Capture the cell that displays the provided text and extract its (X, Y) central coordinate. 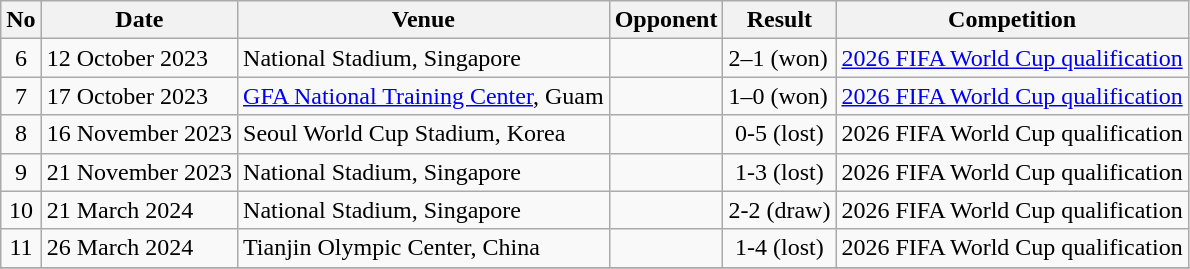
17 October 2023 (139, 96)
0-5 (lost) (780, 134)
7 (21, 96)
16 November 2023 (139, 134)
26 March 2024 (139, 248)
Venue (424, 20)
11 (21, 248)
GFA National Training Center, Guam (424, 96)
21 November 2023 (139, 172)
2–1 (won) (780, 58)
21 March 2024 (139, 210)
Date (139, 20)
6 (21, 58)
10 (21, 210)
9 (21, 172)
No (21, 20)
Seoul World Cup Stadium, Korea (424, 134)
8 (21, 134)
1–0 (won) (780, 96)
1-4 (lost) (780, 248)
Competition (1012, 20)
Tianjin Olympic Center, China (424, 248)
12 October 2023 (139, 58)
1-3 (lost) (780, 172)
Result (780, 20)
2-2 (draw) (780, 210)
Opponent (666, 20)
